Scan for the cell matching the given text and deliver its [X, Y] coordinate at center. 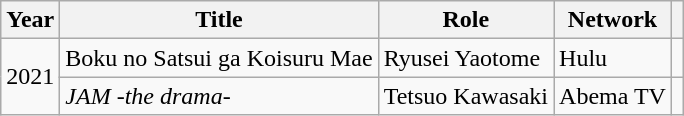
Network [613, 20]
Ryusei Yaotome [466, 58]
Title [219, 20]
Abema TV [613, 96]
Year [30, 20]
Hulu [613, 58]
JAM -the drama- [219, 96]
Boku no Satsui ga Koisuru Mae [219, 58]
Role [466, 20]
Tetsuo Kawasaki [466, 96]
2021 [30, 77]
